Scan for the cell matching the given text and deliver its [x, y] coordinate at center. 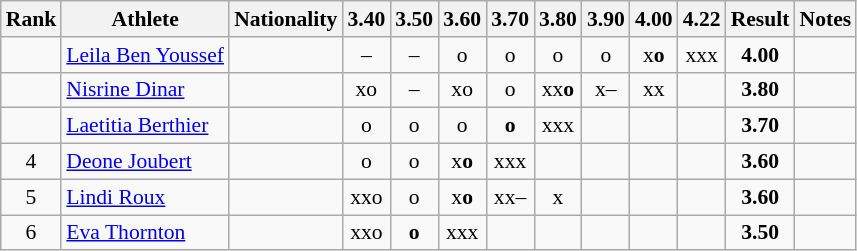
xx [654, 90]
Rank [32, 19]
4 [32, 162]
6 [32, 233]
4.22 [702, 19]
Notes [826, 19]
Laetitia Berthier [145, 126]
Nationality [286, 19]
x– [606, 90]
Lindi Roux [145, 197]
Nisrine Dinar [145, 90]
3.90 [606, 19]
3.40 [366, 19]
x [558, 197]
Leila Ben Youssef [145, 55]
Deone Joubert [145, 162]
Athlete [145, 19]
xx– [510, 197]
5 [32, 197]
Result [760, 19]
Eva Thornton [145, 233]
